Output the (X, Y) coordinate of the center of the cell containing the given text.  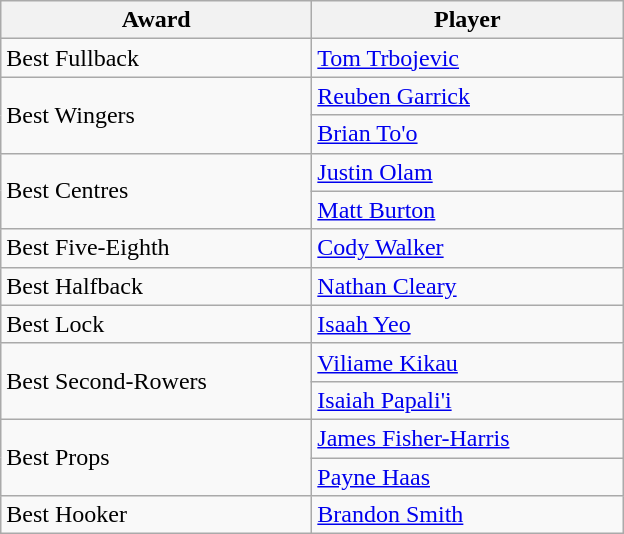
Brandon Smith (468, 515)
Best Fullback (156, 58)
Best Hooker (156, 515)
Best Props (156, 457)
Viliame Kikau (468, 362)
Best Lock (156, 324)
Best Centres (156, 191)
Player (468, 20)
Isaiah Papali'i (468, 400)
Justin Olam (468, 172)
Nathan Cleary (468, 286)
Tom Trbojevic (468, 58)
Best Five-Eighth (156, 248)
Best Second-Rowers (156, 381)
James Fisher-Harris (468, 438)
Reuben Garrick (468, 96)
Best Wingers (156, 115)
Best Halfback (156, 286)
Payne Haas (468, 477)
Award (156, 20)
Brian To'o (468, 134)
Cody Walker (468, 248)
Matt Burton (468, 210)
Isaah Yeo (468, 324)
